From the cell containing the given text, extract its center point as [X, Y] coordinate. 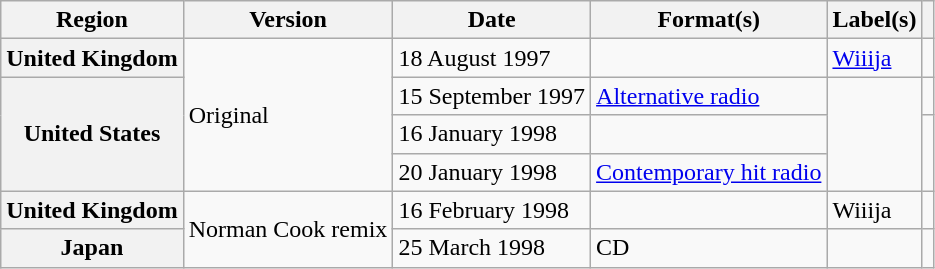
25 March 1998 [492, 248]
Contemporary hit radio [709, 172]
Version [288, 20]
20 January 1998 [492, 172]
Format(s) [709, 20]
Region [92, 20]
15 September 1997 [492, 96]
Original [288, 115]
18 August 1997 [492, 58]
Norman Cook remix [288, 229]
Label(s) [874, 20]
16 January 1998 [492, 134]
16 February 1998 [492, 210]
CD [709, 248]
United States [92, 134]
Date [492, 20]
Alternative radio [709, 96]
Japan [92, 248]
